Find where the given text appears and provide that cell's center as (x, y) coordinate. 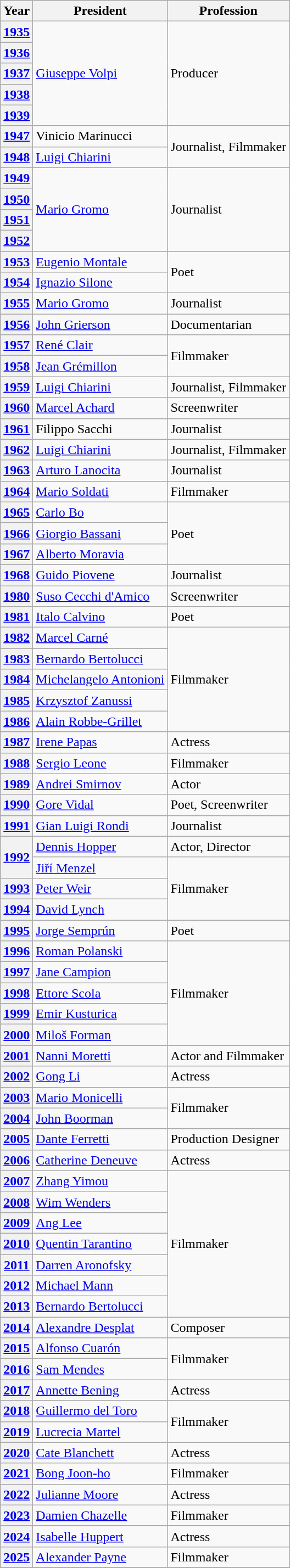
Wim Wenders (100, 1202)
Ignazio Silone (100, 283)
1939 (16, 115)
1985 (16, 701)
1953 (16, 262)
Alberto Moravia (100, 554)
2025 (16, 1557)
Alain Robbe-Grillet (100, 721)
Nanni Moretti (100, 1056)
2000 (16, 1035)
2005 (16, 1139)
Irene Papas (100, 742)
1952 (16, 240)
Jiří Menzel (100, 867)
1955 (16, 304)
Poet, Screenwriter (228, 805)
Roman Polanski (100, 951)
1956 (16, 324)
Gian Luigi Rondi (100, 826)
Peter Weir (100, 888)
Gong Li (100, 1077)
Sergio Leone (100, 763)
Actor, Director (228, 847)
1963 (16, 471)
1935 (16, 32)
1959 (16, 387)
Damien Chazelle (100, 1515)
1993 (16, 888)
Dennis Hopper (100, 847)
Sam Mendes (100, 1369)
1954 (16, 283)
2016 (16, 1369)
1989 (16, 784)
2008 (16, 1202)
2010 (16, 1244)
John Boorman (100, 1118)
Guido Piovene (100, 575)
2014 (16, 1328)
John Grierson (100, 324)
2007 (16, 1181)
Emir Kusturica (100, 1014)
1982 (16, 638)
1980 (16, 596)
Alexander Payne (100, 1557)
Marcel Achard (100, 408)
Alfonso Cuarón (100, 1348)
Zhang Yimou (100, 1181)
2012 (16, 1286)
Giuseppe Volpi (100, 74)
Dante Ferretti (100, 1139)
1967 (16, 554)
1949 (16, 178)
Michael Mann (100, 1286)
1999 (16, 1014)
Isabelle Huppert (100, 1536)
Documentarian (228, 324)
1994 (16, 909)
1983 (16, 659)
2011 (16, 1264)
Alexandre Desplat (100, 1328)
Actor and Filmmaker (228, 1056)
1986 (16, 721)
2019 (16, 1432)
2006 (16, 1160)
Profession (228, 11)
1938 (16, 94)
Year (16, 11)
Ang Lee (100, 1223)
1996 (16, 951)
2001 (16, 1056)
Composer (228, 1328)
1998 (16, 993)
1948 (16, 157)
Jane Campion (100, 972)
Quentin Tarantino (100, 1244)
René Clair (100, 345)
Michelangelo Antonioni (100, 680)
1997 (16, 972)
1968 (16, 575)
Suso Cecchi d'Amico (100, 596)
Gore Vidal (100, 805)
2004 (16, 1118)
Italo Calvino (100, 617)
Giorgio Bassani (100, 533)
2002 (16, 1077)
Actor (228, 784)
Mario Monicelli (100, 1097)
2023 (16, 1515)
2015 (16, 1348)
Catherine Deneuve (100, 1160)
Vinicio Marinucci (100, 136)
1995 (16, 931)
2024 (16, 1536)
Annette Bening (100, 1390)
Mario Soldati (100, 491)
2021 (16, 1474)
President (100, 11)
Ettore Scola (100, 993)
1937 (16, 74)
Julianne Moore (100, 1494)
Andrei Smirnov (100, 784)
1962 (16, 450)
Jean Grémillon (100, 366)
1960 (16, 408)
2003 (16, 1097)
1987 (16, 742)
1936 (16, 53)
2009 (16, 1223)
Marcel Carné (100, 638)
1950 (16, 199)
2017 (16, 1390)
1984 (16, 680)
1947 (16, 136)
David Lynch (100, 909)
Eugenio Montale (100, 262)
Arturo Lanocita (100, 471)
Filippo Sacchi (100, 429)
2022 (16, 1494)
1988 (16, 763)
1965 (16, 512)
Production Designer (228, 1139)
Krzysztof Zanussi (100, 701)
1991 (16, 826)
Producer (228, 74)
1951 (16, 220)
Jorge Semprún (100, 931)
1957 (16, 345)
Bong Joon-ho (100, 1474)
1990 (16, 805)
1961 (16, 429)
1992 (16, 857)
1966 (16, 533)
2020 (16, 1453)
2013 (16, 1307)
Cate Blanchett (100, 1453)
1964 (16, 491)
1981 (16, 617)
1958 (16, 366)
2018 (16, 1411)
Guillermo del Toro (100, 1411)
Miloš Forman (100, 1035)
Carlo Bo (100, 512)
Lucrecia Martel (100, 1432)
Darren Aronofsky (100, 1264)
